Scan for the cell matching the given text and deliver its (X, Y) coordinate at center. 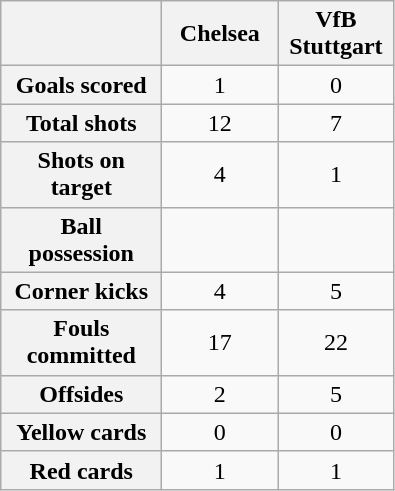
Shots on target (82, 174)
Total shots (82, 123)
2 (220, 394)
Red cards (82, 470)
Fouls committed (82, 342)
Yellow cards (82, 432)
Chelsea (220, 34)
VfB Stuttgart (336, 34)
7 (336, 123)
17 (220, 342)
Ball possession (82, 240)
Offsides (82, 394)
Goals scored (82, 85)
12 (220, 123)
Corner kicks (82, 291)
22 (336, 342)
